From the cell containing the given text, extract its center point as [x, y] coordinate. 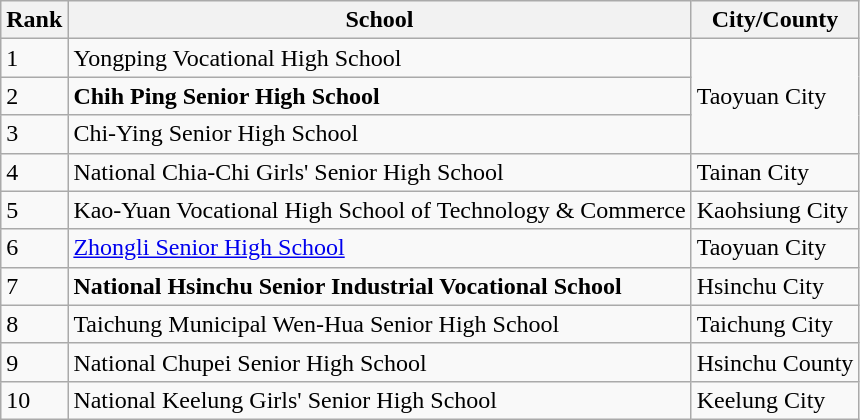
8 [34, 324]
3 [34, 134]
5 [34, 210]
10 [34, 400]
Rank [34, 20]
9 [34, 362]
National Chupei Senior High School [380, 362]
Kao-Yuan Vocational High School of Technology & Commerce [380, 210]
6 [34, 248]
Chih Ping Senior High School [380, 96]
4 [34, 172]
Taichung Municipal Wen-Hua Senior High School [380, 324]
Taichung City [775, 324]
7 [34, 286]
1 [34, 58]
Hsinchu County [775, 362]
Yongping Vocational High School [380, 58]
Tainan City [775, 172]
Chi-Ying Senior High School [380, 134]
National Chia-Chi Girls' Senior High School [380, 172]
Kaohsiung City [775, 210]
Zhongli Senior High School [380, 248]
Hsinchu City [775, 286]
National Hsinchu Senior Industrial Vocational School [380, 286]
2 [34, 96]
Keelung City [775, 400]
School [380, 20]
City/County [775, 20]
National Keelung Girls' Senior High School [380, 400]
